Detect which cell encompasses the target text, then output its [x, y] center coordinate. 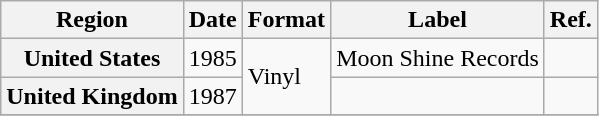
1985 [212, 58]
1987 [212, 96]
Date [212, 20]
United States [92, 58]
Label [438, 20]
Vinyl [286, 77]
Format [286, 20]
Region [92, 20]
Ref. [570, 20]
Moon Shine Records [438, 58]
United Kingdom [92, 96]
